Identify which cell holds the provided text, then report its (X, Y) central coordinate. 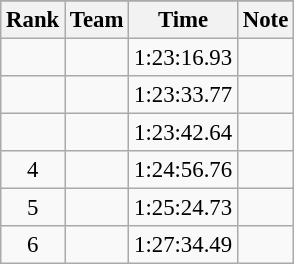
1:23:42.64 (184, 133)
6 (33, 245)
Team (97, 20)
1:25:24.73 (184, 208)
4 (33, 170)
1:23:16.93 (184, 58)
1:23:33.77 (184, 95)
1:24:56.76 (184, 170)
1:27:34.49 (184, 245)
5 (33, 208)
Note (265, 20)
Rank (33, 20)
Time (184, 20)
